Locate the cell with the specified text and output its [X, Y] center coordinate. 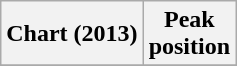
Peakposition [189, 34]
Chart (2013) [72, 34]
